Return (X, Y) of the center of cell containing provided text 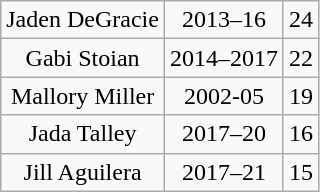
2017–20 (224, 134)
Mallory Miller (83, 96)
16 (300, 134)
22 (300, 58)
Gabi Stoian (83, 58)
2014–2017 (224, 58)
2013–16 (224, 20)
2017–21 (224, 172)
24 (300, 20)
Jada Talley (83, 134)
Jaden DeGracie (83, 20)
19 (300, 96)
2002-05 (224, 96)
15 (300, 172)
Jill Aguilera (83, 172)
